Pinpoint the cell where the given text exists, returning its [x, y] midpoint coordinate. 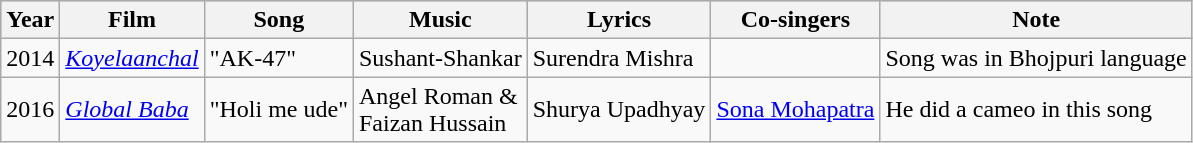
2014 [30, 58]
Film [132, 20]
"AK-47" [278, 58]
Global Baba [132, 110]
He did a cameo in this song [1036, 110]
Angel Roman &Faizan Hussain [440, 110]
Lyrics [619, 20]
Surendra Mishra [619, 58]
Sushant-Shankar [440, 58]
"Holi me ude" [278, 110]
Year [30, 20]
Koyelaanchal [132, 58]
Music [440, 20]
Sona Mohapatra [796, 110]
Song [278, 20]
Song was in Bhojpuri language [1036, 58]
Co-singers [796, 20]
Note [1036, 20]
2016 [30, 110]
Shurya Upadhyay [619, 110]
